Capture the cell that displays the provided text and extract its (x, y) central coordinate. 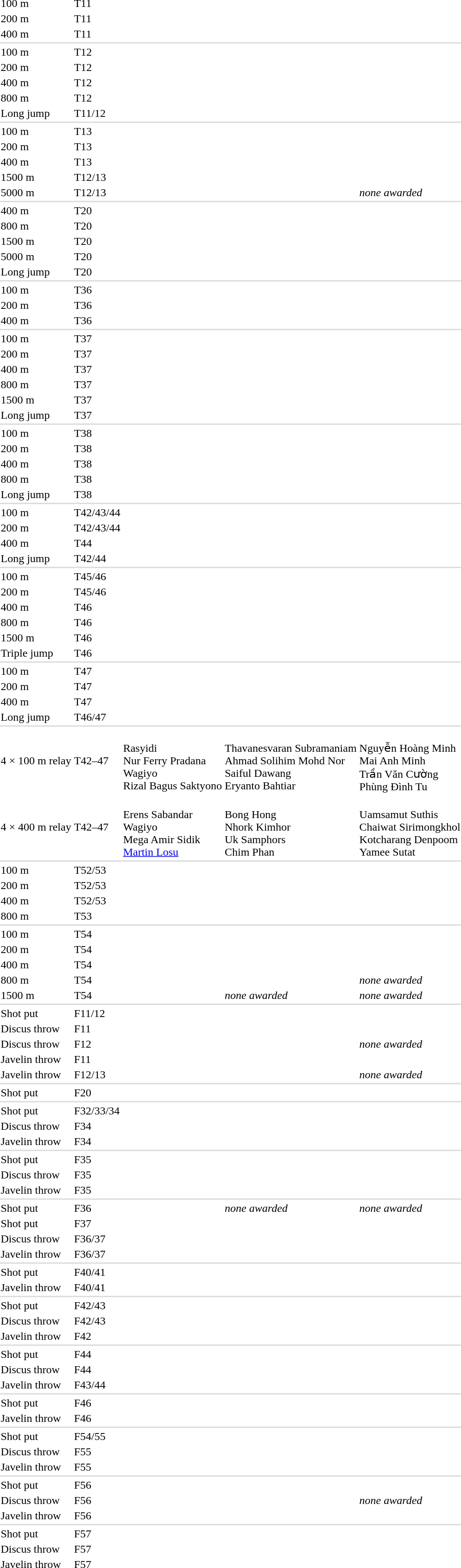
T42/44 (97, 558)
Erens SabandarWagiyoMega Amir SidikMartin Losu (172, 827)
Nguyễn Hoàng MinhMai Anh MinhTrần Văn CườngPhùng Đình Tu (410, 761)
F36 (97, 1208)
T53 (97, 916)
4 × 400 m relay (36, 827)
4 × 100 m relay (36, 761)
T11/12 (97, 113)
F54/55 (97, 1436)
T44 (97, 543)
Uamsamut SuthisChaiwat SirimongkholKotcharang DenpoomYamee Sutat (410, 827)
T46/47 (97, 717)
Bong HongNhork KimhorUk SamphorsChim Phan (291, 827)
Thavanesvaran SubramaniamAhmad Solihim Mohd NorSaiful DawangEryanto Bahtiar (291, 761)
F20 (97, 1093)
F43/44 (97, 1385)
F42 (97, 1336)
F37 (97, 1223)
F12/13 (97, 1075)
Triple jump (36, 653)
F12 (97, 1044)
F11/12 (97, 1013)
RasyidiNur Ferry PradanaWagiyoRizal Bagus Saktyono (172, 761)
F32/33/34 (97, 1111)
